Scan for the cell matching the given text and deliver its [X, Y] coordinate at center. 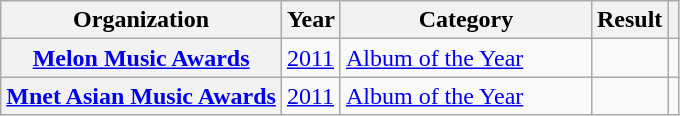
Year [310, 20]
Result [629, 20]
Organization [142, 20]
Melon Music Awards [142, 58]
Mnet Asian Music Awards [142, 96]
Category [466, 20]
